Identify which cell holds the provided text, then report its (x, y) central coordinate. 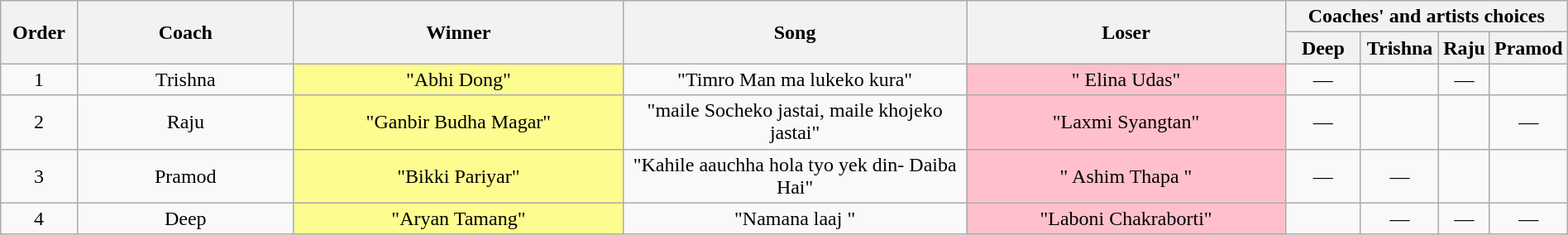
"maile Socheko jastai, maile khojeko jastai" (794, 122)
"Kahile aauchha hola tyo yek din- Daiba Hai" (794, 175)
Coaches' and artists choices (1426, 17)
Winner (458, 32)
"Namana laaj " (794, 218)
" Elina Udas" (1126, 79)
"Aryan Tamang" (458, 218)
"Laxmi Syangtan" (1126, 122)
3 (40, 175)
Loser (1126, 32)
Coach (185, 32)
2 (40, 122)
1 (40, 79)
"Bikki Pariyar" (458, 175)
4 (40, 218)
"Abhi Dong" (458, 79)
Order (40, 32)
"Laboni Chakraborti" (1126, 218)
"Timro Man ma lukeko kura" (794, 79)
" Ashim Thapa " (1126, 175)
Song (794, 32)
"Ganbir Budha Magar" (458, 122)
